Determine the (X, Y) coordinate at the center of the cell enclosing the given text.  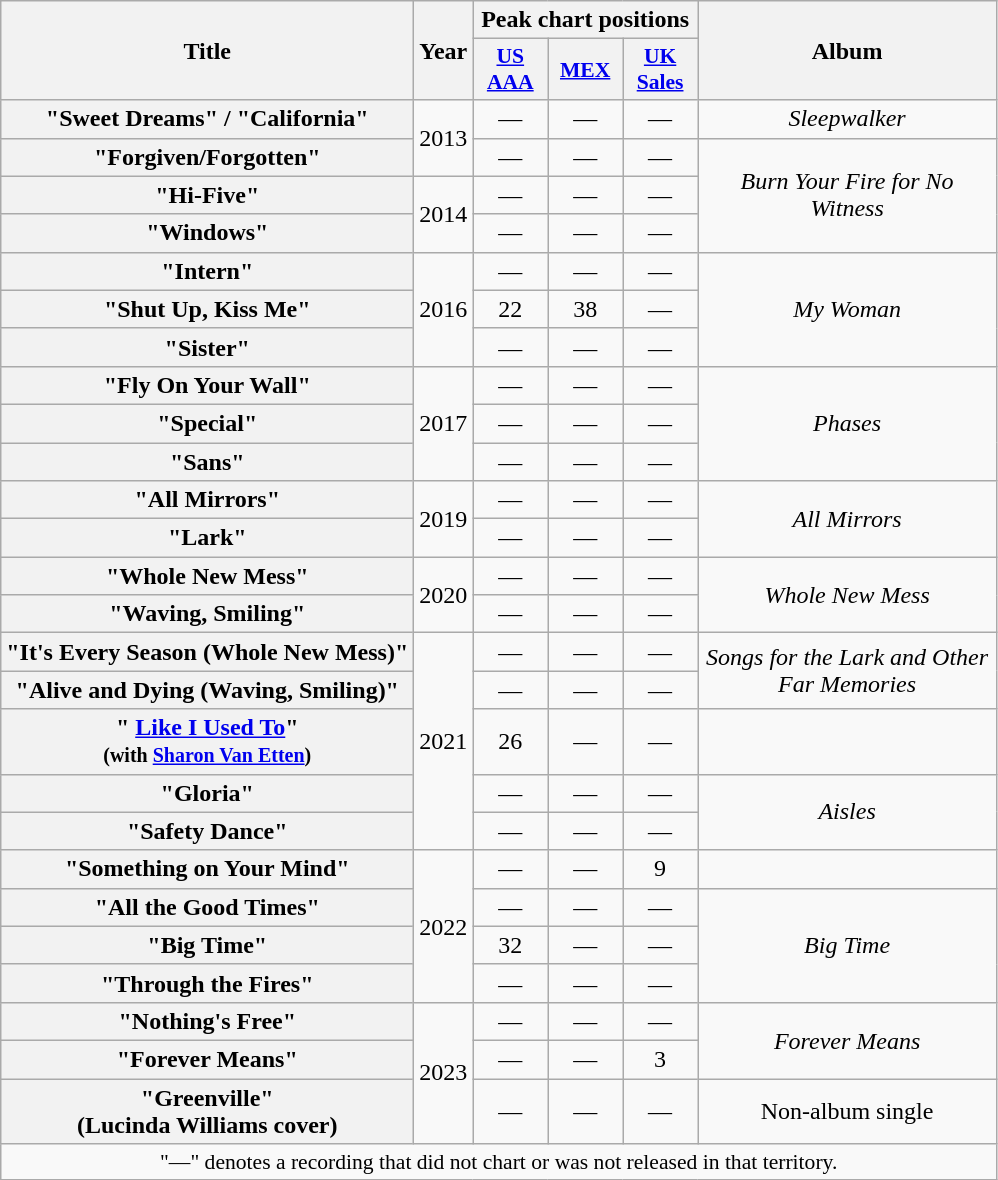
Non-album single (848, 1110)
"Intern" (208, 271)
"All Mirrors" (208, 500)
2023 (444, 1072)
"Whole New Mess" (208, 576)
Sleepwalker (848, 119)
All Mirrors (848, 519)
"Windows" (208, 233)
2020 (444, 595)
"Waving, Smiling" (208, 614)
"Greenville"(Lucinda Williams cover) (208, 1110)
2017 (444, 423)
Album (848, 50)
MEX (586, 70)
Phases (848, 423)
Songs for the Lark and Other Far Memories (848, 671)
"Fly On Your Wall" (208, 385)
"Alive and Dying (Waving, Smiling)" (208, 690)
"—" denotes a recording that did not chart or was not released in that territory. (499, 1162)
"Forever Means" (208, 1059)
"Lark" (208, 538)
32 (510, 945)
38 (586, 309)
"Safety Dance" (208, 831)
Peak chart positions (586, 20)
2019 (444, 519)
"Sweet Dreams" / "California" (208, 119)
"Sister" (208, 347)
US AAA (510, 70)
Aisles (848, 812)
"Gloria" (208, 793)
22 (510, 309)
"Hi-Five" (208, 195)
2013 (444, 138)
Forever Means (848, 1040)
Burn Your Fire for No Witness (848, 195)
2021 (444, 742)
2016 (444, 309)
Title (208, 50)
3 (660, 1059)
2014 (444, 214)
Year (444, 50)
"It's Every Season (Whole New Mess)" (208, 652)
"Sans" (208, 461)
Whole New Mess (848, 595)
26 (510, 742)
"Forgiven/Forgotten" (208, 157)
"Through the Fires" (208, 983)
"Special" (208, 423)
"Something on Your Mind" (208, 869)
"Nothing's Free" (208, 1021)
"Big Time" (208, 945)
My Woman (848, 309)
9 (660, 869)
Big Time (848, 945)
"Shut Up, Kiss Me" (208, 309)
" Like I Used To" (with Sharon Van Etten) (208, 742)
"All the Good Times" (208, 907)
2022 (444, 926)
UKSales (660, 70)
